Capture the cell that displays the provided text and extract its [x, y] central coordinate. 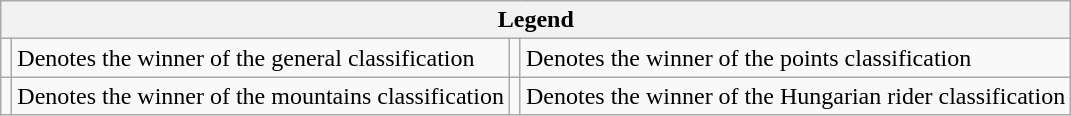
Legend [536, 20]
Denotes the winner of the Hungarian rider classification [795, 96]
Denotes the winner of the points classification [795, 58]
Denotes the winner of the mountains classification [261, 96]
Denotes the winner of the general classification [261, 58]
